Return the (x, y) coordinate for the center point of the cell that contains the specified text.  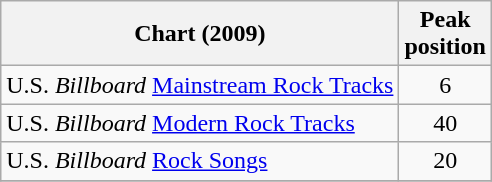
U.S. Billboard Modern Rock Tracks (200, 123)
6 (445, 85)
40 (445, 123)
20 (445, 161)
Peakposition (445, 34)
U.S. Billboard Mainstream Rock Tracks (200, 85)
Chart (2009) (200, 34)
U.S. Billboard Rock Songs (200, 161)
